Locate the cell with the specified text and output its [X, Y] center coordinate. 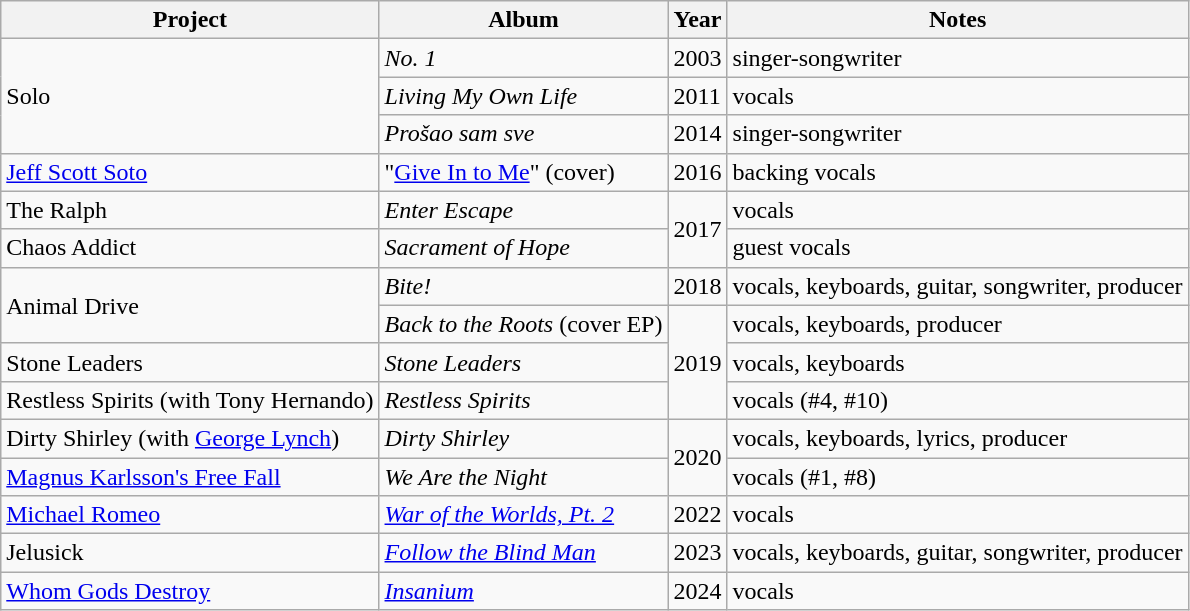
War of the Worlds, Pt. 2 [524, 515]
Album [524, 20]
Dirty Shirley [524, 438]
Back to the Roots (cover EP) [524, 324]
"Give In to Me" (cover) [524, 172]
Chaos Addict [190, 248]
Bite! [524, 286]
Dirty Shirley (with George Lynch) [190, 438]
Jeff Scott Soto [190, 172]
2019 [698, 362]
Notes [958, 20]
Year [698, 20]
2022 [698, 515]
backing vocals [958, 172]
Sacrament of Hope [524, 248]
Michael Romeo [190, 515]
The Ralph [190, 210]
Insanium [524, 591]
vocals, keyboards [958, 362]
2011 [698, 96]
2003 [698, 58]
vocals, keyboards, producer [958, 324]
2023 [698, 553]
Living My Own Life [524, 96]
2017 [698, 229]
vocals (#1, #8) [958, 477]
2014 [698, 134]
Animal Drive [190, 305]
Magnus Karlsson's Free Fall [190, 477]
No. 1 [524, 58]
Enter Escape [524, 210]
Whom Gods Destroy [190, 591]
vocals (#4, #10) [958, 400]
Jelusick [190, 553]
2018 [698, 286]
Solo [190, 96]
Project [190, 20]
2020 [698, 457]
vocals, keyboards, lyrics, producer [958, 438]
Prošao sam sve [524, 134]
We Are the Night [524, 477]
Restless Spirits (with Tony Hernando) [190, 400]
guest vocals [958, 248]
Follow the Blind Man [524, 553]
Restless Spirits [524, 400]
2016 [698, 172]
2024 [698, 591]
